Locate the cell with the specified text and output its [x, y] center coordinate. 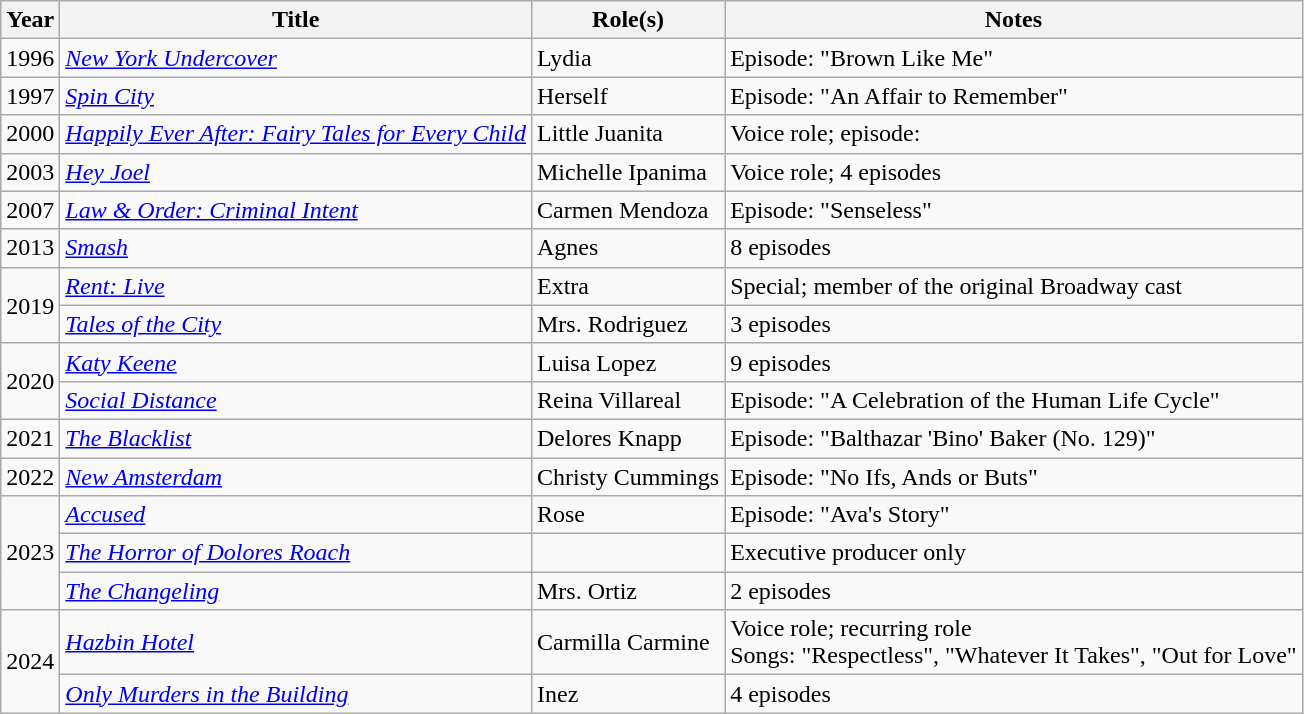
Executive producer only [1014, 553]
Hazbin Hotel [296, 642]
Episode: "Senseless" [1014, 210]
Agnes [628, 248]
2021 [30, 438]
Episode: "Balthazar 'Bino' Baker (No. 129)" [1014, 438]
Tales of the City [296, 324]
2000 [30, 134]
Hey Joel [296, 172]
Carmen Mendoza [628, 210]
The Blacklist [296, 438]
New York Undercover [296, 58]
Carmilla Carmine [628, 642]
8 episodes [1014, 248]
Happily Ever After: Fairy Tales for Every Child [296, 134]
1996 [30, 58]
Episode: "An Affair to Remember" [1014, 96]
2024 [30, 662]
2 episodes [1014, 591]
Inez [628, 694]
Little Juanita [628, 134]
The Changeling [296, 591]
Special; member of the original Broadway cast [1014, 286]
9 episodes [1014, 362]
Voice role; episode: [1014, 134]
Herself [628, 96]
Delores Knapp [628, 438]
Episode: "Ava's Story" [1014, 515]
Notes [1014, 20]
2007 [30, 210]
4 episodes [1014, 694]
Law & Order: Criminal Intent [296, 210]
Katy Keene [296, 362]
Christy Cummings [628, 477]
Year [30, 20]
Mrs. Rodriguez [628, 324]
The Horror of Dolores Roach [296, 553]
Michelle Ipanima [628, 172]
Role(s) [628, 20]
3 episodes [1014, 324]
Luisa Lopez [628, 362]
Mrs. Ortiz [628, 591]
Episode: "No Ifs, Ands or Buts" [1014, 477]
New Amsterdam [296, 477]
Episode: "A Celebration of the Human Life Cycle" [1014, 400]
Voice role; 4 episodes [1014, 172]
Lydia [628, 58]
Spin City [296, 96]
2023 [30, 553]
2022 [30, 477]
Rose [628, 515]
Reina Villareal [628, 400]
2003 [30, 172]
Episode: "Brown Like Me" [1014, 58]
2019 [30, 305]
Smash [296, 248]
Title [296, 20]
2013 [30, 248]
Voice role; recurring roleSongs: "Respectless", "Whatever It Takes", "Out for Love" [1014, 642]
Rent: Live [296, 286]
Accused [296, 515]
Only Murders in the Building [296, 694]
Extra [628, 286]
Social Distance [296, 400]
1997 [30, 96]
2020 [30, 381]
